Detect which cell encompasses the target text, then output its (x, y) center coordinate. 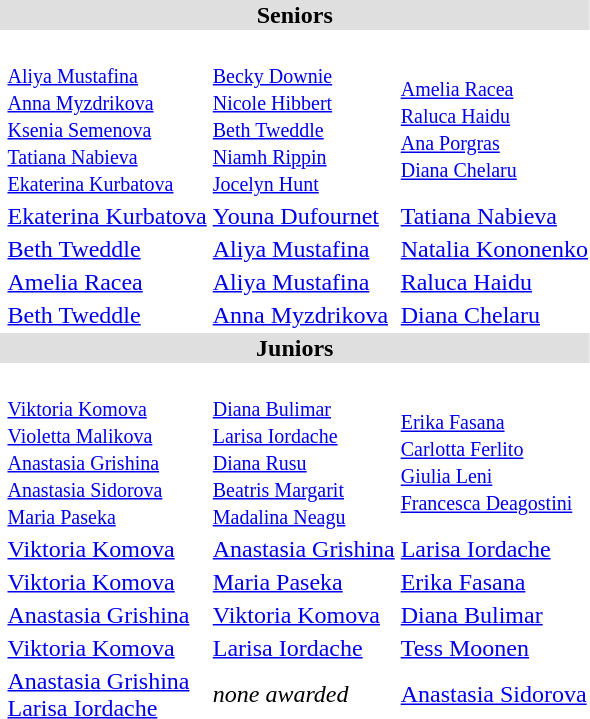
Erika FasanaCarlotta FerlitoGiulia LeniFrancesca Deagostini (494, 448)
Tess Moonen (494, 648)
Diana Bulimar (494, 615)
Aliya MustafinaAnna MyzdrikovaKsenia SemenovaTatiana NabievaEkaterina Kurbatova (107, 116)
Ekaterina Kurbatova (107, 216)
Tatiana Nabieva (494, 216)
Viktoria KomovaVioletta MalikovaAnastasia GrishinaAnastasia SidorovaMaria Paseka (107, 448)
Amelia RaceaRaluca HaiduAna PorgrasDiana Chelaru (494, 116)
Anna Myzdrikova (304, 315)
Becky DownieNicole HibbertBeth TweddleNiamh RippinJocelyn Hunt (304, 116)
Diana BulimarLarisa IordacheDiana RusuBeatris MargaritMadalina Neagu (304, 448)
Raluca Haidu (494, 282)
Youna Dufournet (304, 216)
Diana Chelaru (494, 315)
Amelia Racea (107, 282)
Natalia Kononenko (494, 249)
Juniors (295, 348)
Seniors (295, 15)
Maria Paseka (304, 582)
Erika Fasana (494, 582)
